Output the [x, y] coordinate of the center of the cell containing the given text.  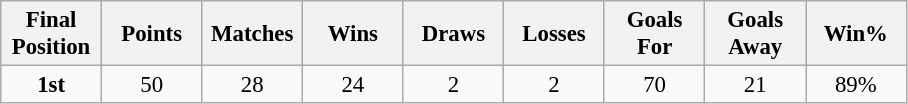
Draws [454, 34]
Losses [554, 34]
Wins [354, 34]
Matches [252, 34]
21 [756, 85]
Points [152, 34]
Win% [856, 34]
1st [52, 85]
24 [354, 85]
Goals For [654, 34]
Goals Away [756, 34]
28 [252, 85]
Final Position [52, 34]
70 [654, 85]
50 [152, 85]
89% [856, 85]
